Capture the cell that displays the provided text and extract its [X, Y] central coordinate. 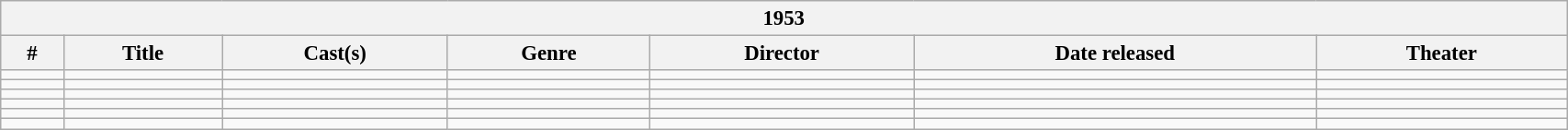
Title [143, 53]
# [32, 53]
1953 [784, 18]
Theater [1442, 53]
Genre [548, 53]
Director [783, 53]
Cast(s) [334, 53]
Date released [1115, 53]
